Find where the given text appears and provide that cell's center as (X, Y) coordinate. 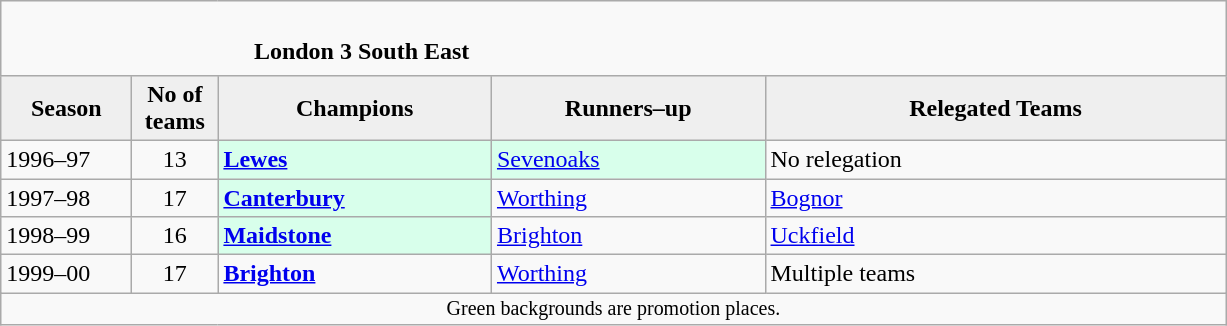
Sevenoaks (628, 159)
Runners–up (628, 108)
No relegation (996, 159)
Green backgrounds are promotion places. (614, 310)
Season (66, 108)
Maidstone (355, 236)
16 (175, 236)
Canterbury (355, 197)
13 (175, 159)
Uckfield (996, 236)
Champions (355, 108)
No of teams (175, 108)
Multiple teams (996, 274)
Relegated Teams (996, 108)
1997–98 (66, 197)
1998–99 (66, 236)
1996–97 (66, 159)
Lewes (355, 159)
1999–00 (66, 274)
Bognor (996, 197)
